Search for the cell housing the specified text and yield its (x, y) center coordinate. 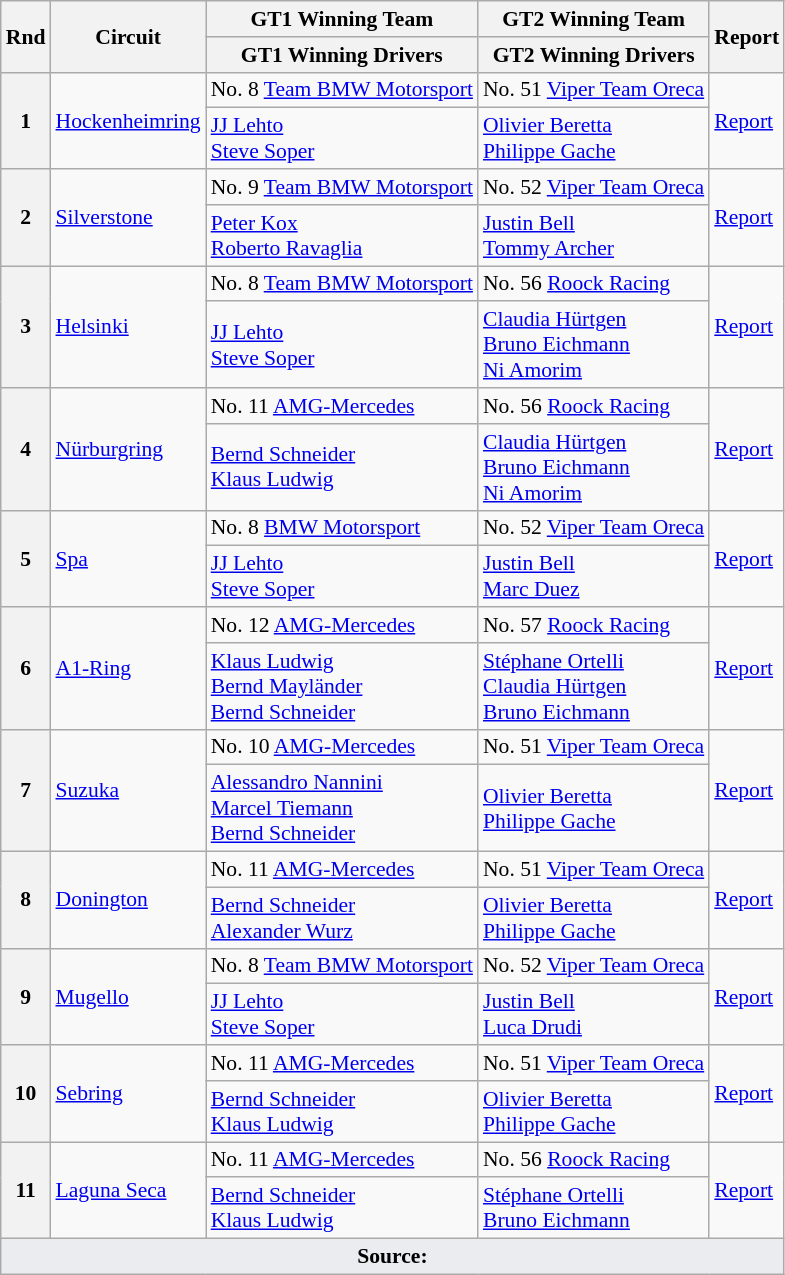
GT2 Winning Team (594, 19)
2 (26, 218)
Sebring (128, 1094)
No. 10 AMG-Mercedes (342, 747)
Mugello (128, 996)
Stéphane Ortelli Bruno Eichmann (594, 1208)
No. 12 AMG-Mercedes (342, 625)
Circuit (128, 36)
4 (26, 449)
GT1 Winning Drivers (342, 55)
Justin Bell Marc Duez (594, 576)
GT1 Winning Team (342, 19)
No. 57 Roock Racing (594, 625)
Donington (128, 900)
Justin Bell Luca Drudi (594, 1014)
Helsinki (128, 327)
Spa (128, 558)
Rnd (26, 36)
7 (26, 790)
Nürburgring (128, 449)
Hockenheimring (128, 120)
11 (26, 1190)
GT2 Winning Drivers (594, 55)
Klaus Ludwig Bernd Mayländer Bernd Schneider (342, 686)
A1-Ring (128, 668)
Bernd Schneider Alexander Wurz (342, 918)
6 (26, 668)
10 (26, 1094)
3 (26, 327)
Silverstone (128, 218)
Stéphane Ortelli Claudia Hürtgen Bruno Eichmann (594, 686)
No. 9 Team BMW Motorsport (342, 187)
Source: (392, 1257)
No. 8 BMW Motorsport (342, 528)
Suzuka (128, 790)
9 (26, 996)
Alessandro Nannini Marcel Tiemann Bernd Schneider (342, 808)
1 (26, 120)
8 (26, 900)
Justin Bell Tommy Archer (594, 236)
Laguna Seca (128, 1190)
Peter Kox Roberto Ravaglia (342, 236)
5 (26, 558)
